Return [x, y] of the center of cell containing provided text 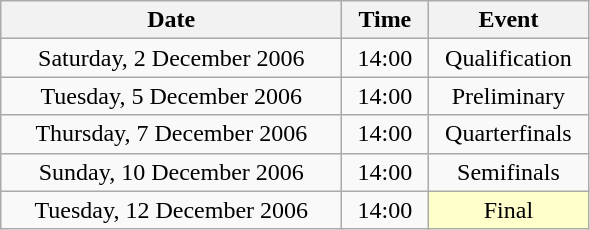
Tuesday, 12 December 2006 [172, 210]
Time [385, 20]
Thursday, 7 December 2006 [172, 134]
Qualification [508, 58]
Event [508, 20]
Final [508, 210]
Date [172, 20]
Saturday, 2 December 2006 [172, 58]
Semifinals [508, 172]
Quarterfinals [508, 134]
Tuesday, 5 December 2006 [172, 96]
Preliminary [508, 96]
Sunday, 10 December 2006 [172, 172]
